Provide the [x, y] coordinate of the cell's center where the given text is located.  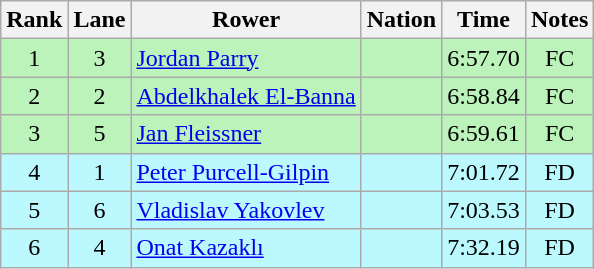
Rower [246, 20]
Jan Fleissner [246, 134]
6:59.61 [484, 134]
7:01.72 [484, 172]
Peter Purcell-Gilpin [246, 172]
6:58.84 [484, 96]
Nation [401, 20]
Abdelkhalek El-Banna [246, 96]
Notes [559, 20]
Rank [34, 20]
Time [484, 20]
Vladislav Yakovlev [246, 210]
Jordan Parry [246, 58]
6:57.70 [484, 58]
Onat Kazaklı [246, 248]
Lane [100, 20]
7:32.19 [484, 248]
7:03.53 [484, 210]
